Capture the cell that displays the provided text and extract its [x, y] central coordinate. 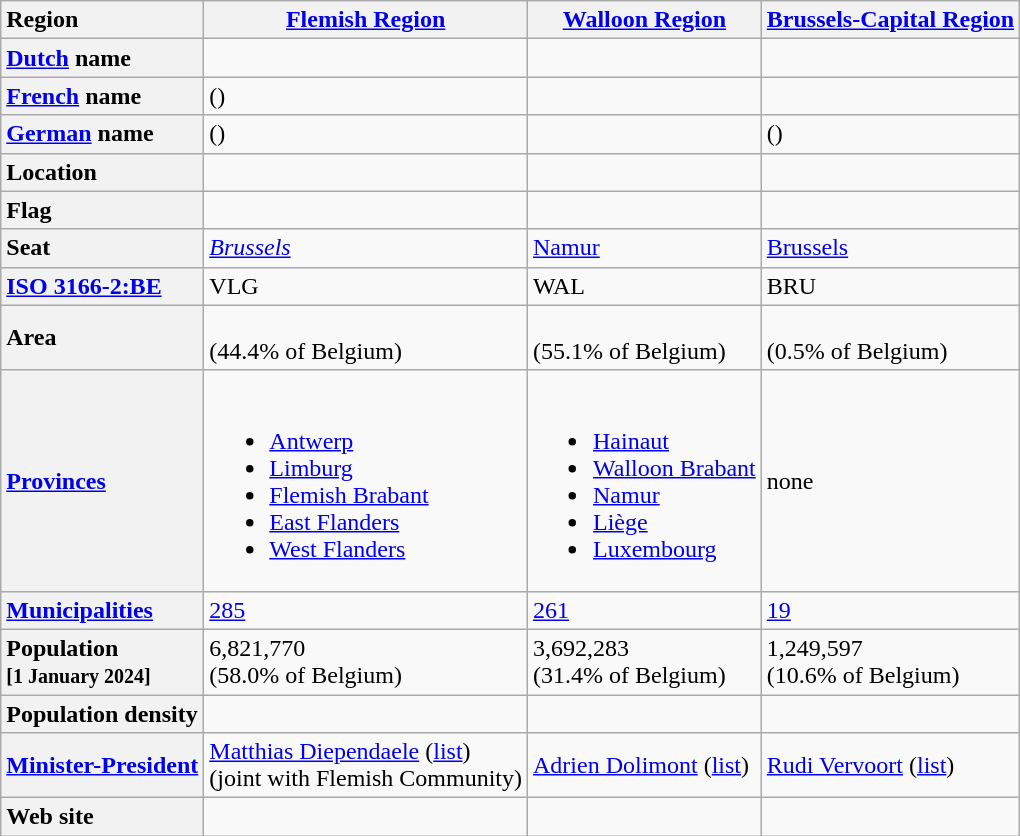
Region [102, 20]
Web site [102, 817]
Brussels-Capital Region [890, 20]
Municipalities [102, 610]
1,249,597(10.6% of Belgium) [890, 662]
French name [102, 96]
ISO 3166-2:BE [102, 286]
BRU [890, 286]
Dutch name [102, 58]
3,692,283(31.4% of Belgium) [645, 662]
Walloon Region [645, 20]
VLG [366, 286]
(44.4% of Belgium) [366, 338]
261 [645, 610]
19 [890, 610]
Area [102, 338]
none [890, 480]
Matthias Diependaele (list)(joint with Flemish Community) [366, 766]
Flag [102, 210]
Rudi Vervoort (list) [890, 766]
Minister-President [102, 766]
Seat [102, 248]
WAL [645, 286]
6,821,770(58.0% of Belgium) [366, 662]
(0.5% of Belgium) [890, 338]
Namur [645, 248]
Location [102, 172]
German name [102, 134]
285 [366, 610]
Population[1 January 2024] [102, 662]
AntwerpLimburgFlemish BrabantEast FlandersWest Flanders [366, 480]
HainautWalloon BrabantNamurLiègeLuxembourg [645, 480]
(55.1% of Belgium) [645, 338]
Adrien Dolimont (list) [645, 766]
Flemish Region [366, 20]
Population density [102, 713]
Provinces [102, 480]
